Determine the [X, Y] coordinate at the center of the cell enclosing the given text.  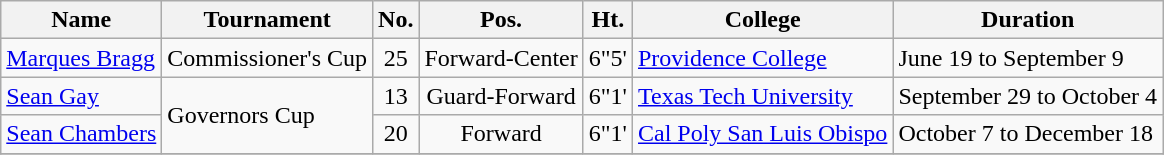
Providence College [762, 58]
25 [396, 58]
6"5' [608, 58]
College [762, 20]
October 7 to December 18 [1028, 134]
Governors Cup [268, 115]
Cal Poly San Luis Obispo [762, 134]
Texas Tech University [762, 96]
Name [82, 20]
Forward-Center [501, 58]
No. [396, 20]
Forward [501, 134]
Duration [1028, 20]
Guard-Forward [501, 96]
Pos. [501, 20]
Marques Bragg [82, 58]
Sean Chambers [82, 134]
13 [396, 96]
20 [396, 134]
Commissioner's Cup [268, 58]
Ht. [608, 20]
June 19 to September 9 [1028, 58]
September 29 to October 4 [1028, 96]
Tournament [268, 20]
Sean Gay [82, 96]
